Search for the cell housing the specified text and yield its (x, y) center coordinate. 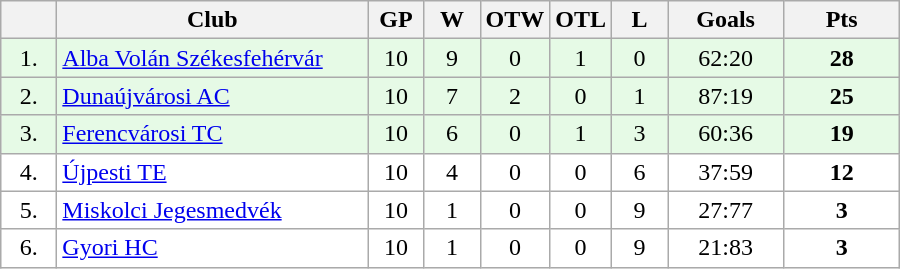
62:20 (726, 58)
5. (29, 210)
Alba Volán Székesfehérvár (212, 58)
OTL (581, 20)
Dunaújvárosi AC (212, 96)
4 (452, 172)
21:83 (726, 248)
Goals (726, 20)
60:36 (726, 134)
GP (396, 20)
Újpesti TE (212, 172)
2 (515, 96)
L (640, 20)
Pts (842, 20)
37:59 (726, 172)
1. (29, 58)
4. (29, 172)
7 (452, 96)
27:77 (726, 210)
Club (212, 20)
Miskolci Jegesmedvék (212, 210)
6. (29, 248)
3. (29, 134)
Ferencvárosi TC (212, 134)
28 (842, 58)
87:19 (726, 96)
W (452, 20)
19 (842, 134)
OTW (515, 20)
25 (842, 96)
Gyori HC (212, 248)
12 (842, 172)
2. (29, 96)
